Locate the cell with the specified text and output its [X, Y] center coordinate. 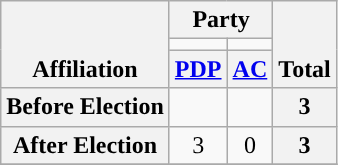
PDP [198, 69]
Affiliation [86, 44]
After Election [86, 145]
Before Election [86, 107]
0 [250, 145]
Total [305, 44]
Party [220, 20]
AC [250, 69]
